Output the (X, Y) coordinate of the center of the cell containing the given text.  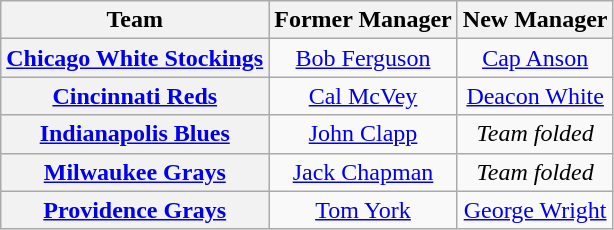
John Clapp (364, 134)
Cincinnati Reds (135, 96)
Indianapolis Blues (135, 134)
Cap Anson (535, 58)
George Wright (535, 210)
Cal McVey (364, 96)
Milwaukee Grays (135, 172)
Tom York (364, 210)
New Manager (535, 20)
Jack Chapman (364, 172)
Former Manager (364, 20)
Providence Grays (135, 210)
Chicago White Stockings (135, 58)
Team (135, 20)
Bob Ferguson (364, 58)
Deacon White (535, 96)
